Output the [x, y] coordinate of the center of the cell containing the given text.  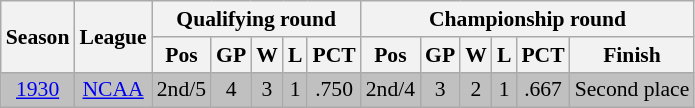
.667 [542, 90]
Second place [632, 90]
Qualifying round [256, 19]
League [112, 36]
Championship round [528, 19]
Finish [632, 55]
.750 [334, 90]
2 [476, 90]
1930 [38, 90]
2nd/5 [182, 90]
Season [38, 36]
2nd/4 [390, 90]
NCAA [112, 90]
4 [231, 90]
